Scan for the cell matching the given text and deliver its (X, Y) coordinate at center. 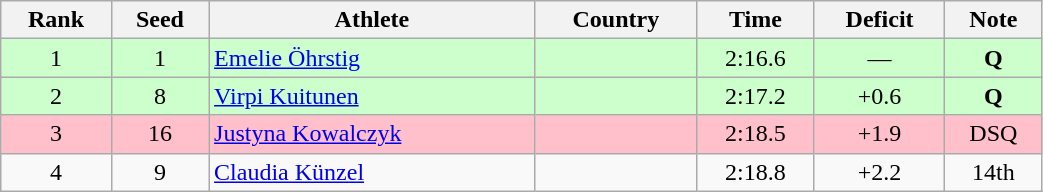
2:18.8 (755, 172)
+2.2 (879, 172)
9 (160, 172)
Country (616, 20)
Justyna Kowalczyk (372, 134)
Seed (160, 20)
Emelie Öhrstig (372, 58)
Rank (56, 20)
2:17.2 (755, 96)
— (879, 58)
Claudia Künzel (372, 172)
2:16.6 (755, 58)
Athlete (372, 20)
Time (755, 20)
Virpi Kuitunen (372, 96)
14th (994, 172)
DSQ (994, 134)
16 (160, 134)
+0.6 (879, 96)
+1.9 (879, 134)
2:18.5 (755, 134)
4 (56, 172)
2 (56, 96)
3 (56, 134)
Deficit (879, 20)
Note (994, 20)
8 (160, 96)
